Return [X, Y] of the center of cell containing provided text 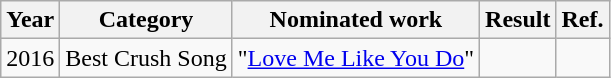
Nominated work [356, 20]
Result [518, 20]
2016 [30, 58]
Ref. [582, 20]
Year [30, 20]
"Love Me Like You Do" [356, 58]
Best Crush Song [146, 58]
Category [146, 20]
